Pinpoint the cell where the given text exists, returning its [x, y] midpoint coordinate. 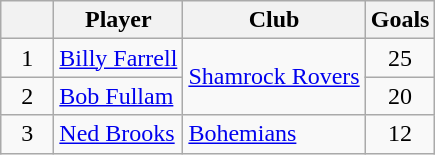
20 [400, 96]
Club [274, 20]
Ned Brooks [118, 134]
Bohemians [274, 134]
Player [118, 20]
25 [400, 58]
Goals [400, 20]
Bob Fullam [118, 96]
Billy Farrell [118, 58]
12 [400, 134]
2 [28, 96]
Shamrock Rovers [274, 77]
3 [28, 134]
1 [28, 58]
